Pinpoint the cell where the given text exists, returning its [x, y] midpoint coordinate. 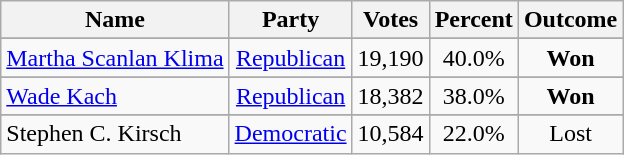
Outcome [570, 20]
Stephen C. Kirsch [115, 134]
Percent [474, 20]
Party [290, 20]
18,382 [390, 96]
Democratic [290, 134]
19,190 [390, 58]
10,584 [390, 134]
Lost [570, 134]
Wade Kach [115, 96]
40.0% [474, 58]
Name [115, 20]
Martha Scanlan Klima [115, 58]
22.0% [474, 134]
38.0% [474, 96]
Votes [390, 20]
